Locate the cell with the specified text and output its (X, Y) center coordinate. 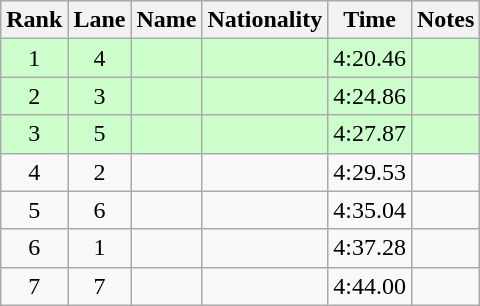
Nationality (265, 20)
4:20.46 (370, 58)
Rank (34, 20)
Time (370, 20)
Name (166, 20)
Lane (100, 20)
4:44.00 (370, 286)
Notes (445, 20)
4:35.04 (370, 210)
4:24.86 (370, 96)
4:27.87 (370, 134)
4:29.53 (370, 172)
4:37.28 (370, 248)
